Detect which cell encompasses the target text, then output its [x, y] center coordinate. 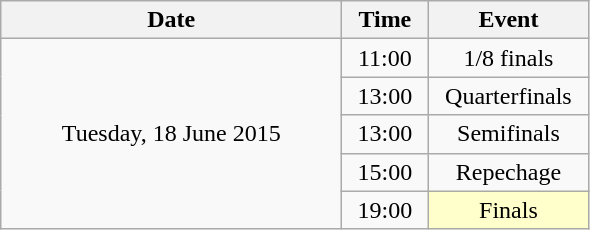
11:00 [385, 58]
15:00 [385, 172]
19:00 [385, 210]
Semifinals [508, 134]
Finals [508, 210]
Tuesday, 18 June 2015 [172, 134]
Date [172, 20]
Quarterfinals [508, 96]
Time [385, 20]
Repechage [508, 172]
1/8 finals [508, 58]
Event [508, 20]
